From the cell containing the given text, extract its center point as (x, y) coordinate. 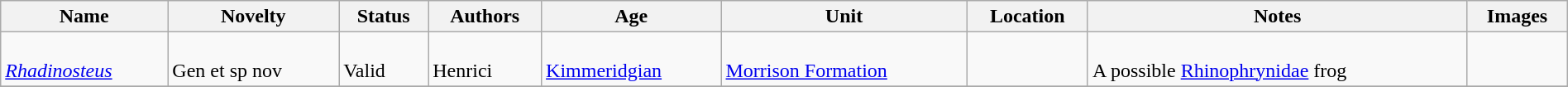
Morrison Formation (844, 60)
Gen et sp nov (253, 60)
Valid (384, 60)
Images (1518, 17)
Kimmeridgian (632, 60)
Novelty (253, 17)
Location (1027, 17)
Name (84, 17)
Age (632, 17)
Henrici (485, 60)
Rhadinosteus (84, 60)
Authors (485, 17)
Unit (844, 17)
Status (384, 17)
Notes (1277, 17)
A possible Rhinophrynidae frog (1277, 60)
